Find where the given text appears and provide that cell's center as [x, y] coordinate. 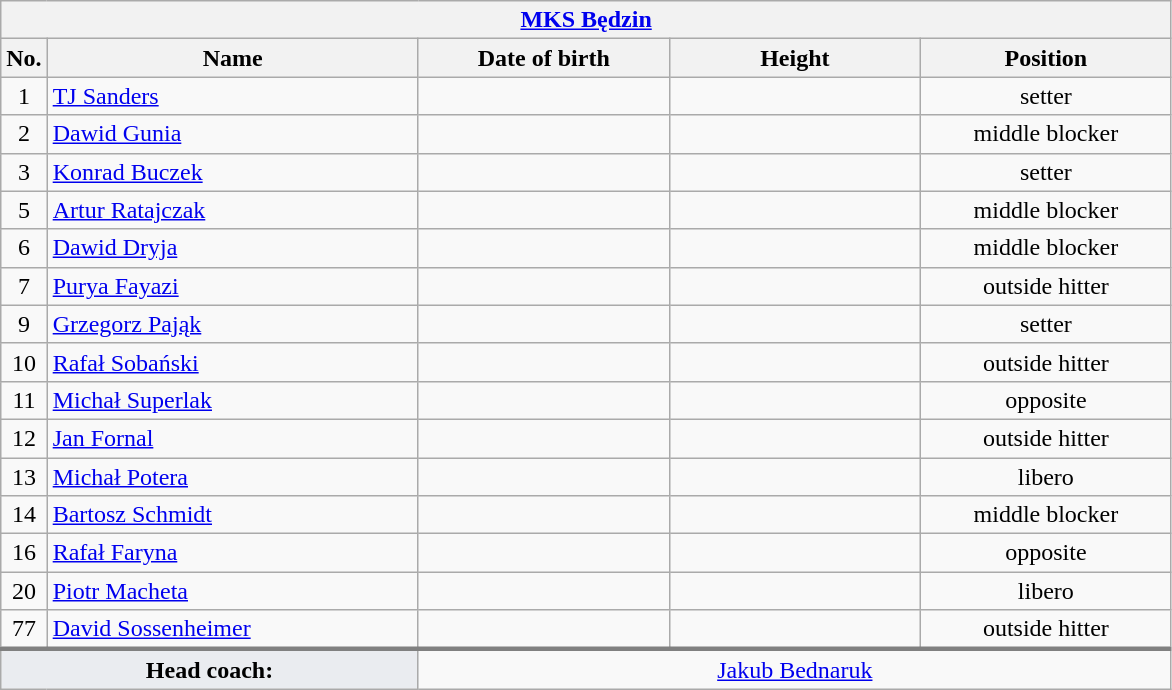
6 [24, 248]
20 [24, 591]
Konrad Buczek [232, 172]
3 [24, 172]
Jan Fornal [232, 438]
David Sossenheimer [232, 630]
Michał Potera [232, 477]
Jakub Bednaruk [794, 669]
77 [24, 630]
1 [24, 96]
14 [24, 515]
Artur Ratajczak [232, 210]
Position [1046, 58]
Height [794, 58]
Piotr Macheta [232, 591]
Michał Superlak [232, 400]
No. [24, 58]
5 [24, 210]
Bartosz Schmidt [232, 515]
Name [232, 58]
Head coach: [210, 669]
MKS Będzin [586, 20]
12 [24, 438]
Dawid Gunia [232, 134]
9 [24, 324]
Grzegorz Pająk [232, 324]
Dawid Dryja [232, 248]
Rafał Faryna [232, 553]
Date of birth [544, 58]
16 [24, 553]
Rafał Sobański [232, 362]
7 [24, 286]
10 [24, 362]
Purya Fayazi [232, 286]
TJ Sanders [232, 96]
2 [24, 134]
13 [24, 477]
11 [24, 400]
